Find where the given text appears and provide that cell's center as (X, Y) coordinate. 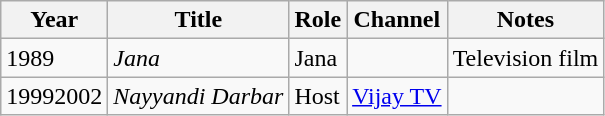
1989 (54, 58)
Host (318, 96)
Nayyandi Darbar (198, 96)
19992002 (54, 96)
Television film (526, 58)
Title (198, 20)
Channel (397, 20)
Year (54, 20)
Role (318, 20)
Vijay TV (397, 96)
Notes (526, 20)
